Pinpoint the cell where the given text exists, returning its (x, y) midpoint coordinate. 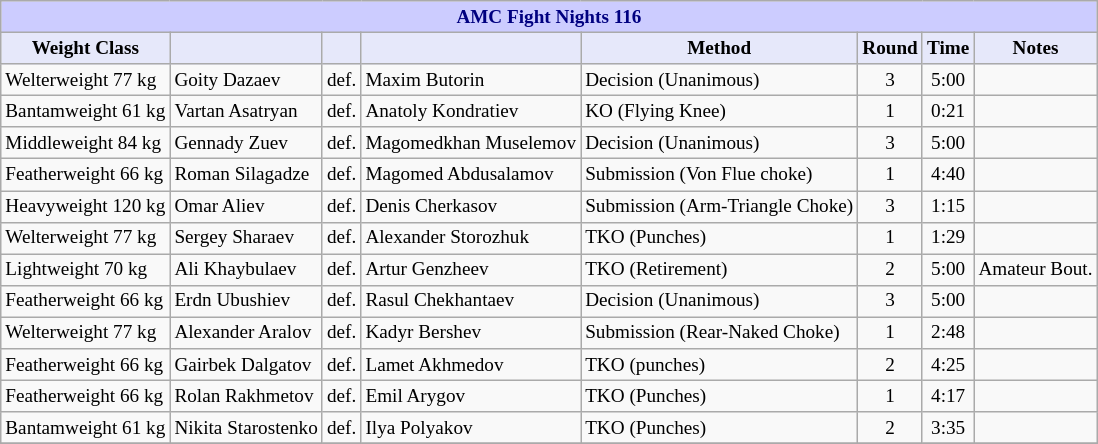
4:17 (948, 396)
Submission (Von Flue choke) (720, 175)
Magomed Abdusalamov (471, 175)
KO (Flying Knee) (720, 111)
Omar Aliev (246, 206)
Magomedkhan Muselemov (471, 143)
Maxim Butorin (471, 80)
Weight Class (86, 48)
Submission (Rear-Naked Choke) (720, 333)
3:35 (948, 428)
Middleweight 84 kg (86, 143)
Ali Khaybulaev (246, 270)
Nikita Starostenko (246, 428)
Emil Arygov (471, 396)
Time (948, 48)
Rasul Chekhantaev (471, 301)
Goity Dazaev (246, 80)
Notes (1036, 48)
Ilya Polyakov (471, 428)
AMC Fight Nights 116 (549, 17)
Vartan Asatryan (246, 111)
Denis Cherkasov (471, 206)
Lightweight 70 kg (86, 270)
Erdn Ubushiev (246, 301)
Alexander Aralov (246, 333)
TKO (punches) (720, 365)
Gennady Zuev (246, 143)
Gairbek Dalgatov (246, 365)
4:25 (948, 365)
Submission (Arm-Triangle Choke) (720, 206)
Heavyweight 120 kg (86, 206)
Artur Genzheev (471, 270)
Round (890, 48)
Anatoly Kondratiev (471, 111)
0:21 (948, 111)
Alexander Storozhuk (471, 238)
Rolan Rakhmetov (246, 396)
1:29 (948, 238)
4:40 (948, 175)
2:48 (948, 333)
Sergey Sharaev (246, 238)
Lamet Akhmedov (471, 365)
TKO (Retirement) (720, 270)
Kadyr Bershev (471, 333)
1:15 (948, 206)
Amateur Bout. (1036, 270)
Roman Silagadze (246, 175)
Method (720, 48)
